Return the [x, y] coordinate for the center point of the cell that contains the specified text.  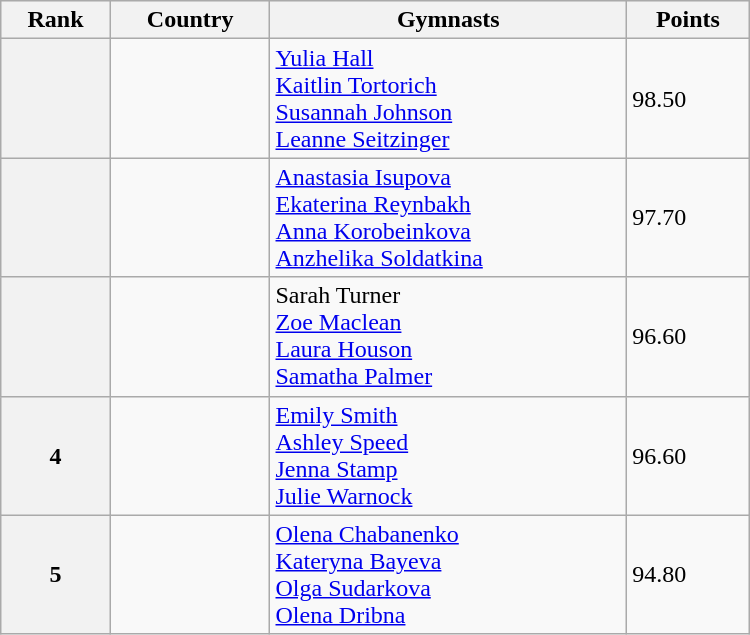
Olena Chabanenko Kateryna Bayeva Olga Sudarkova Olena Dribna [448, 574]
Anastasia Isupova Ekaterina Reynbakh Anna Korobeinkova Anzhelika Soldatkina [448, 218]
5 [56, 574]
4 [56, 456]
Rank [56, 20]
Emily Smith Ashley Speed Jenna Stamp Julie Warnock [448, 456]
Country [190, 20]
Sarah Turner Zoe Maclean Laura Houson Samatha Palmer [448, 336]
Gymnasts [448, 20]
Yulia Hall Kaitlin Tortorich Susannah Johnson Leanne Seitzinger [448, 98]
97.70 [688, 218]
Points [688, 20]
94.80 [688, 574]
98.50 [688, 98]
